Search for the cell housing the specified text and yield its (X, Y) center coordinate. 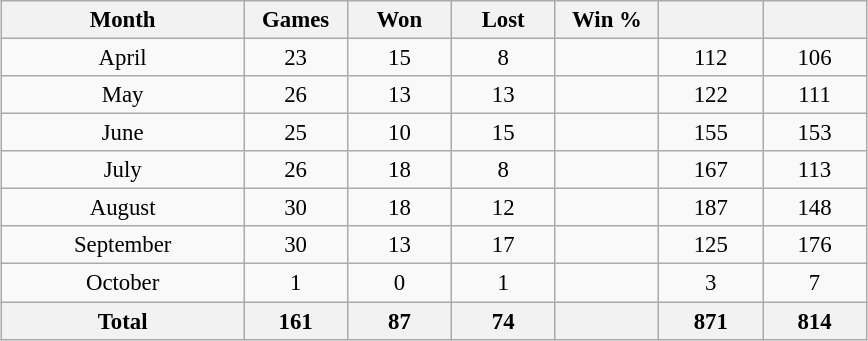
113 (815, 170)
August (123, 208)
May (123, 95)
Win % (607, 20)
Lost (503, 20)
June (123, 133)
17 (503, 245)
155 (711, 133)
September (123, 245)
106 (815, 57)
Total (123, 321)
161 (296, 321)
87 (399, 321)
10 (399, 133)
176 (815, 245)
July (123, 170)
148 (815, 208)
74 (503, 321)
3 (711, 283)
871 (711, 321)
October (123, 283)
April (123, 57)
125 (711, 245)
0 (399, 283)
167 (711, 170)
814 (815, 321)
Won (399, 20)
7 (815, 283)
112 (711, 57)
25 (296, 133)
122 (711, 95)
23 (296, 57)
Month (123, 20)
111 (815, 95)
12 (503, 208)
187 (711, 208)
153 (815, 133)
Games (296, 20)
